Locate the cell with the specified text and output its [X, Y] center coordinate. 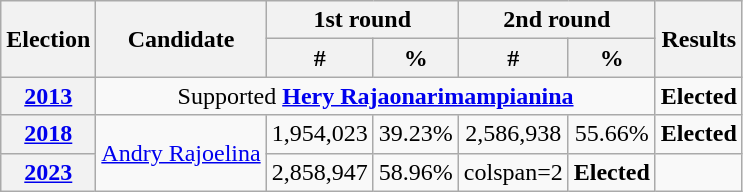
1st round [362, 20]
1,954,023 [320, 134]
2,858,947 [320, 172]
Supported Hery Rajaonarimampianina [376, 96]
Results [698, 39]
2013 [48, 96]
39.23% [416, 134]
Election [48, 39]
2023 [48, 172]
55.66% [612, 134]
Andry Rajoelina [181, 153]
colspan=2 [513, 172]
Candidate [181, 39]
58.96% [416, 172]
2018 [48, 134]
2,586,938 [513, 134]
2nd round [556, 20]
